Provide the [x, y] coordinate of the cell's center where the given text is located.  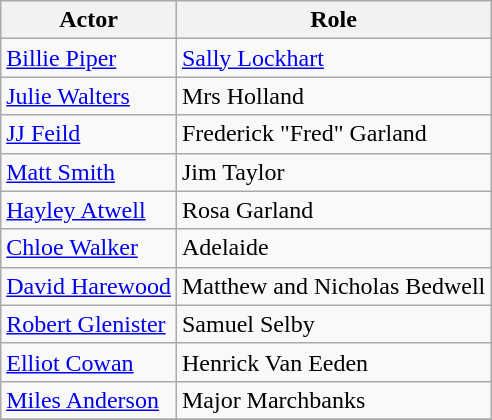
Major Marchbanks [333, 400]
JJ Feild [89, 134]
Frederick "Fred" Garland [333, 134]
Hayley Atwell [89, 210]
Jim Taylor [333, 172]
Robert Glenister [89, 324]
Actor [89, 20]
Samuel Selby [333, 324]
Henrick Van Eeden [333, 362]
Matt Smith [89, 172]
Mrs Holland [333, 96]
Role [333, 20]
Elliot Cowan [89, 362]
Miles Anderson [89, 400]
Rosa Garland [333, 210]
Billie Piper [89, 58]
Adelaide [333, 248]
Chloe Walker [89, 248]
Sally Lockhart [333, 58]
Matthew and Nicholas Bedwell [333, 286]
Julie Walters [89, 96]
David Harewood [89, 286]
